Find where the given text appears and provide that cell's center as [X, Y] coordinate. 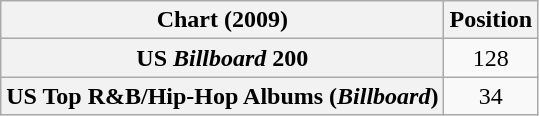
Position [491, 20]
128 [491, 58]
Chart (2009) [222, 20]
34 [491, 96]
US Billboard 200 [222, 58]
US Top R&B/Hip-Hop Albums (Billboard) [222, 96]
